Scan for the cell matching the given text and deliver its (X, Y) coordinate at center. 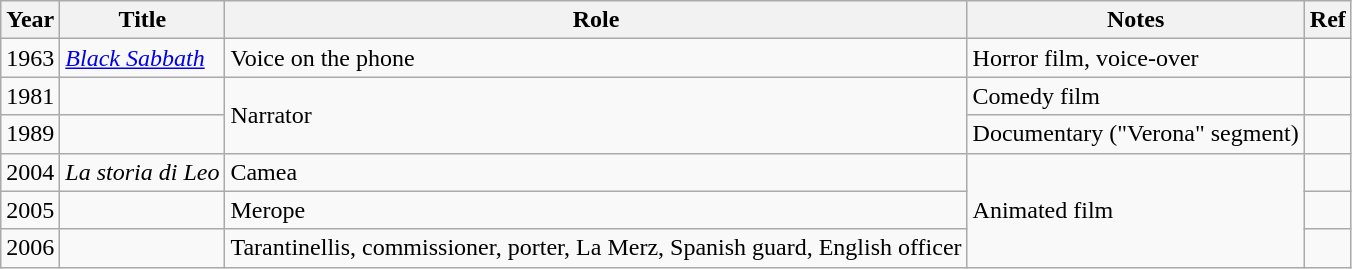
Ref (1328, 20)
Comedy film (1136, 96)
Camea (596, 172)
Merope (596, 210)
Year (30, 20)
1963 (30, 58)
1981 (30, 96)
Documentary ("Verona" segment) (1136, 134)
Narrator (596, 115)
Horror film, voice-over (1136, 58)
Animated film (1136, 210)
2006 (30, 248)
2005 (30, 210)
Black Sabbath (142, 58)
Notes (1136, 20)
Tarantinellis, commissioner, porter, La Merz, Spanish guard, English officer (596, 248)
Voice on the phone (596, 58)
Title (142, 20)
La storia di Leo (142, 172)
1989 (30, 134)
2004 (30, 172)
Role (596, 20)
